Return [X, Y] of the center of cell containing provided text 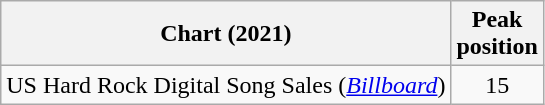
15 [497, 85]
Peakposition [497, 34]
Chart (2021) [226, 34]
US Hard Rock Digital Song Sales (Billboard) [226, 85]
